From the cell containing the given text, extract its center point as (x, y) coordinate. 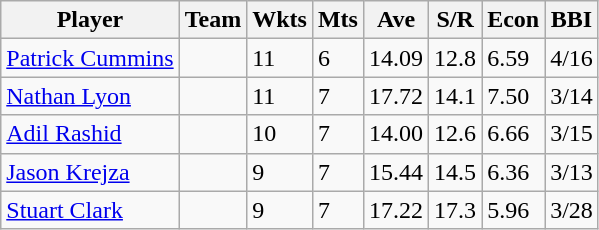
3/14 (572, 96)
12.6 (456, 134)
6.36 (514, 172)
Stuart Clark (90, 210)
17.22 (396, 210)
S/R (456, 20)
Nathan Lyon (90, 96)
Team (213, 20)
15.44 (396, 172)
17.72 (396, 96)
5.96 (514, 210)
12.8 (456, 58)
14.5 (456, 172)
Econ (514, 20)
14.00 (396, 134)
Patrick Cummins (90, 58)
Player (90, 20)
10 (280, 134)
Wkts (280, 20)
6.59 (514, 58)
Jason Krejza (90, 172)
3/13 (572, 172)
17.3 (456, 210)
Ave (396, 20)
BBI (572, 20)
14.1 (456, 96)
Adil Rashid (90, 134)
Mts (338, 20)
14.09 (396, 58)
6 (338, 58)
7.50 (514, 96)
6.66 (514, 134)
4/16 (572, 58)
3/15 (572, 134)
3/28 (572, 210)
